Pinpoint the cell where the given text exists, returning its (x, y) midpoint coordinate. 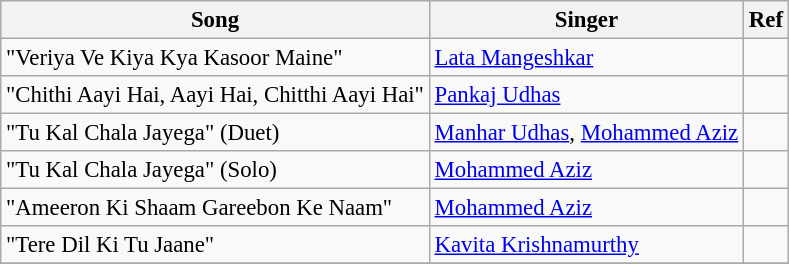
"Ameeron Ki Shaam Gareebon Ke Naam" (215, 208)
Song (215, 20)
Kavita Krishnamurthy (586, 245)
"Veriya Ve Kiya Kya Kasoor Maine" (215, 58)
Lata Mangeshkar (586, 58)
"Tu Kal Chala Jayega" (Duet) (215, 133)
"Tu Kal Chala Jayega" (Solo) (215, 170)
Ref (766, 20)
"Tere Dil Ki Tu Jaane" (215, 245)
Pankaj Udhas (586, 95)
Singer (586, 20)
"Chithi Aayi Hai, Aayi Hai, Chitthi Aayi Hai" (215, 95)
Manhar Udhas, Mohammed Aziz (586, 133)
